Return [x, y] of the center of cell containing provided text 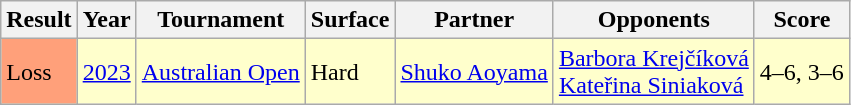
Opponents [654, 20]
Tournament [220, 20]
Result [39, 20]
Partner [474, 20]
Shuko Aoyama [474, 72]
Surface [350, 20]
4–6, 3–6 [802, 72]
Year [106, 20]
Barbora Krejčíková Kateřina Siniaková [654, 72]
Australian Open [220, 72]
Hard [350, 72]
2023 [106, 72]
Score [802, 20]
Loss [39, 72]
